Output the [x, y] coordinate of the center of the cell containing the given text.  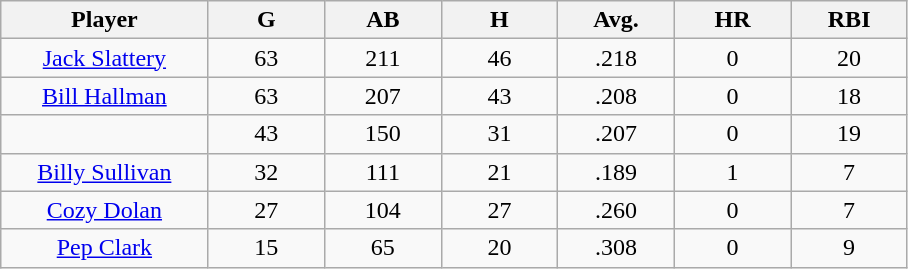
AB [384, 20]
.308 [616, 248]
Avg. [616, 20]
15 [266, 248]
Billy Sullivan [104, 172]
32 [266, 172]
H [500, 20]
65 [384, 248]
211 [384, 58]
.208 [616, 96]
104 [384, 210]
RBI [850, 20]
31 [500, 134]
Player [104, 20]
Cozy Dolan [104, 210]
Jack Slattery [104, 58]
HR [732, 20]
19 [850, 134]
G [266, 20]
207 [384, 96]
.218 [616, 58]
.189 [616, 172]
150 [384, 134]
1 [732, 172]
.207 [616, 134]
46 [500, 58]
.260 [616, 210]
9 [850, 248]
Bill Hallman [104, 96]
21 [500, 172]
18 [850, 96]
Pep Clark [104, 248]
111 [384, 172]
